Identify which cell holds the provided text, then report its (x, y) central coordinate. 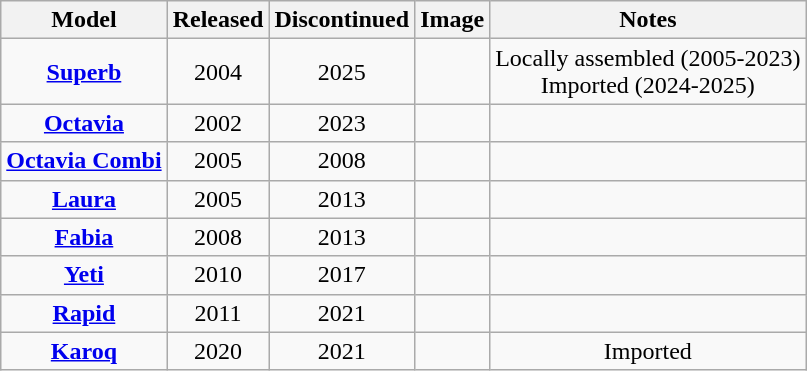
Rapid (84, 313)
Notes (648, 20)
2004 (218, 72)
2023 (342, 123)
Locally assembled (2005-2023) Imported (2024-2025) (648, 72)
2011 (218, 313)
Karoq (84, 351)
2002 (218, 123)
Laura (84, 199)
Fabia (84, 237)
Yeti (84, 275)
Image (452, 20)
Imported (648, 351)
2025 (342, 72)
Discontinued (342, 20)
Octavia (84, 123)
2017 (342, 275)
Released (218, 20)
2010 (218, 275)
2020 (218, 351)
Model (84, 20)
Octavia Combi (84, 161)
Superb (84, 72)
